From the cell containing the given text, extract its center point as (X, Y) coordinate. 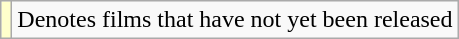
Denotes films that have not yet been released (235, 20)
